Find where the given text appears and provide that cell's center as (x, y) coordinate. 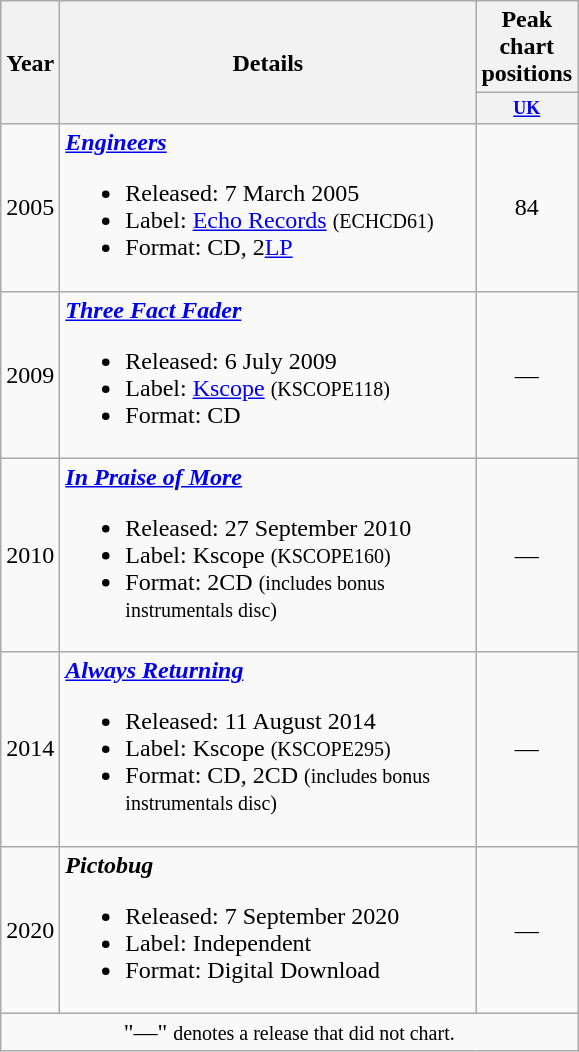
84 (527, 208)
2020 (30, 930)
2009 (30, 374)
Details (268, 62)
In Praise of MoreReleased: 27 September 2010Label: Kscope (KSCOPE160)Format: 2CD (includes bonus instrumentals disc) (268, 555)
"—" denotes a release that did not chart. (290, 1032)
Year (30, 62)
EngineersReleased: 7 March 2005Label: Echo Records (ECHCD61)Format: CD, 2LP (268, 208)
2005 (30, 208)
Always ReturningReleased: 11 August 2014Label: Kscope (KSCOPE295)Format: CD, 2CD (includes bonus instrumentals disc) (268, 749)
2014 (30, 749)
UK (527, 108)
Pictobug Released: 7 September 2020Label: IndependentFormat: Digital Download (268, 930)
Three Fact FaderReleased: 6 July 2009Label: Kscope (KSCOPE118)Format: CD (268, 374)
2010 (30, 555)
Peak chart positions (527, 47)
